Detect which cell encompasses the target text, then output its (x, y) center coordinate. 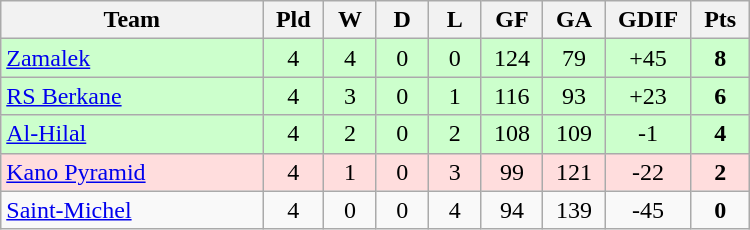
+45 (648, 58)
116 (512, 96)
Pld (294, 20)
-45 (648, 210)
124 (512, 58)
99 (512, 172)
79 (574, 58)
8 (720, 58)
Al-Hilal (132, 134)
139 (574, 210)
108 (512, 134)
RS Berkane (132, 96)
93 (574, 96)
L (454, 20)
Pts (720, 20)
Saint-Michel (132, 210)
Zamalek (132, 58)
6 (720, 96)
W (350, 20)
-1 (648, 134)
121 (574, 172)
Team (132, 20)
+23 (648, 96)
94 (512, 210)
-22 (648, 172)
GF (512, 20)
D (402, 20)
109 (574, 134)
GA (574, 20)
Kano Pyramid (132, 172)
GDIF (648, 20)
